From the cell containing the given text, extract its center point as [X, Y] coordinate. 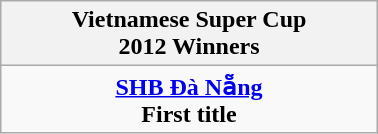
Vietnamese Super Cup2012 Winners [189, 34]
SHB Đà NẵngFirst title [189, 100]
